Return [X, Y] of the center of cell containing provided text 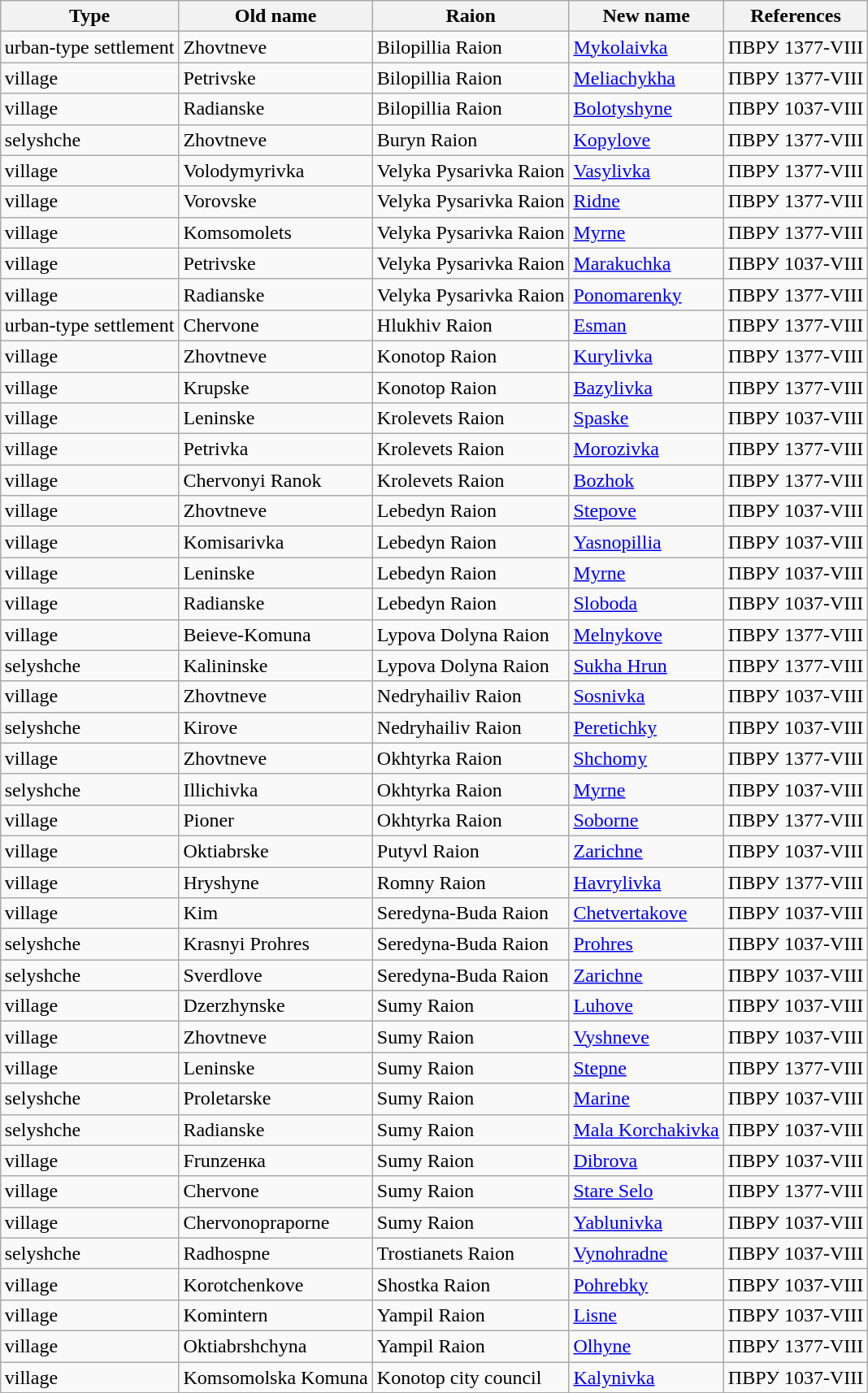
Old name [276, 16]
Ridne [646, 202]
Sloboda [646, 604]
Dzerzhynske [276, 1006]
Sosnivka [646, 696]
Komsomolska Komuna [276, 1378]
Raion [471, 16]
Soborne [646, 820]
Hlukhiv Raion [471, 325]
Illichivka [276, 789]
Chetvertakove [646, 913]
Mala Korchakivka [646, 1130]
Chervonopraporne [276, 1222]
Petrivka [276, 449]
Buryn Raion [471, 140]
Frunzeнка [276, 1161]
Dibrova [646, 1161]
Morozivka [646, 449]
Romny Raion [471, 882]
Meliachykha [646, 78]
Pioner [276, 820]
Olhyne [646, 1346]
Luhove [646, 1006]
Havrylivka [646, 882]
Sverdlove [276, 975]
Stare Selo [646, 1191]
Beieve-Komuna [276, 635]
Esman [646, 325]
Yasnopillia [646, 542]
Sukha Hrun [646, 666]
Komintern [276, 1315]
Kurylivka [646, 356]
Lisne [646, 1315]
Type [89, 16]
Vasylivka [646, 171]
Bozhok [646, 480]
Kopylove [646, 140]
Bolotyshyne [646, 109]
Vyshneve [646, 1037]
Komisarivka [276, 542]
Mykolaivka [646, 47]
References [795, 16]
Shostka Raion [471, 1284]
Kirove [276, 727]
Volodymyrivka [276, 171]
Oktiabrske [276, 851]
Spaske [646, 419]
Chervonyi Ranok [276, 480]
Radhospne [276, 1253]
Trostianets Raion [471, 1253]
Yablunivka [646, 1222]
Hryshyne [276, 882]
Kim [276, 913]
Marine [646, 1099]
Vorovske [276, 202]
Vynohradne [646, 1253]
Stepove [646, 511]
Shchomy [646, 758]
Oktiabrshchyna [276, 1346]
Ponomarenky [646, 294]
Stepne [646, 1068]
Krasnyi Prohres [276, 944]
Melnykove [646, 635]
Krupske [276, 388]
Korotchenkove [276, 1284]
Marakuchka [646, 263]
Peretichky [646, 727]
Konotop city council [471, 1378]
Putyvl Raion [471, 851]
Kalynivka [646, 1378]
Komsomolets [276, 232]
New name [646, 16]
Proletarske [276, 1099]
Prohres [646, 944]
Kalininske [276, 666]
Pohrebky [646, 1284]
Bazylivka [646, 388]
